Find where the given text appears and provide that cell's center as (x, y) coordinate. 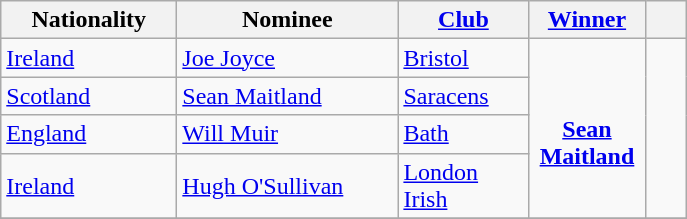
London Irish (464, 186)
Nationality (89, 20)
Saracens (464, 96)
Winner (587, 20)
Scotland (89, 96)
Joe Joyce (288, 58)
Hugh O'Sullivan (288, 186)
Club (464, 20)
Will Muir (288, 134)
England (89, 134)
Bath (464, 134)
Nominee (288, 20)
Bristol (464, 58)
